Search for the cell housing the specified text and yield its [X, Y] center coordinate. 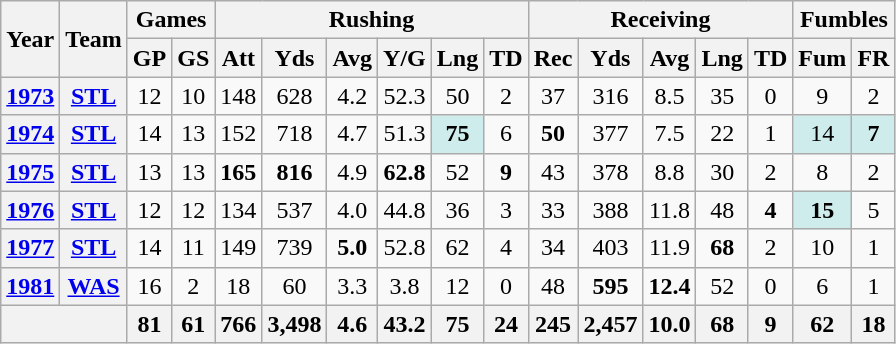
4.7 [352, 134]
1973 [30, 96]
4.2 [352, 96]
Y/G [405, 58]
7 [874, 134]
61 [194, 324]
WAS [94, 286]
5.0 [352, 248]
2,457 [610, 324]
11 [194, 248]
7.5 [670, 134]
8.8 [670, 172]
12.4 [670, 286]
36 [457, 210]
11.9 [670, 248]
537 [294, 210]
595 [610, 286]
377 [610, 134]
81 [149, 324]
3.8 [405, 286]
1976 [30, 210]
316 [610, 96]
FR [874, 58]
52.3 [405, 96]
Rushing [372, 20]
1981 [30, 286]
34 [553, 248]
15 [822, 210]
33 [553, 210]
30 [722, 172]
718 [294, 134]
403 [610, 248]
134 [238, 210]
Fum [822, 58]
245 [553, 324]
16 [149, 286]
52.8 [405, 248]
8.5 [670, 96]
44.8 [405, 210]
3,498 [294, 324]
62.8 [405, 172]
378 [610, 172]
43 [553, 172]
10.0 [670, 324]
Games [170, 20]
4.0 [352, 210]
Receiving [660, 20]
165 [238, 172]
1975 [30, 172]
Fumbles [844, 20]
8 [822, 172]
1977 [30, 248]
5 [874, 210]
43.2 [405, 324]
Year [30, 39]
149 [238, 248]
4.9 [352, 172]
60 [294, 286]
11.8 [670, 210]
GP [149, 58]
3.3 [352, 286]
Team [94, 39]
816 [294, 172]
628 [294, 96]
GS [194, 58]
388 [610, 210]
1974 [30, 134]
Rec [553, 58]
24 [506, 324]
4.6 [352, 324]
51.3 [405, 134]
152 [238, 134]
37 [553, 96]
3 [506, 210]
22 [722, 134]
766 [238, 324]
35 [722, 96]
739 [294, 248]
148 [238, 96]
Att [238, 58]
